Provide the (X, Y) coordinate of the cell's center where the given text is located.  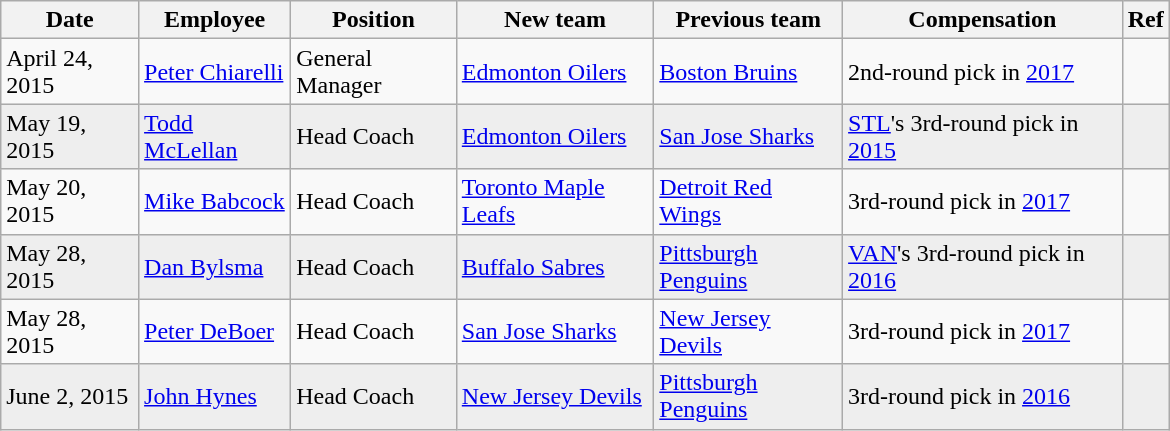
Todd McLellan (215, 136)
Position (374, 20)
April 24, 2015 (70, 72)
Mike Babcock (215, 202)
3rd-round pick in 2016 (983, 396)
Employee (215, 20)
May 20, 2015 (70, 202)
June 2, 2015 (70, 396)
New team (555, 20)
Compensation (983, 20)
STL's 3rd-round pick in 2015 (983, 136)
Peter Chiarelli (215, 72)
VAN's 3rd-round pick in 2016 (983, 266)
Dan Bylsma (215, 266)
Toronto Maple Leafs (555, 202)
Ref (1146, 20)
Buffalo Sabres (555, 266)
General Manager (374, 72)
Boston Bruins (748, 72)
Detroit Red Wings (748, 202)
Peter DeBoer (215, 332)
John Hynes (215, 396)
Previous team (748, 20)
May 19, 2015 (70, 136)
2nd-round pick in 2017 (983, 72)
Date (70, 20)
